Return (x, y) of the center of cell containing provided text 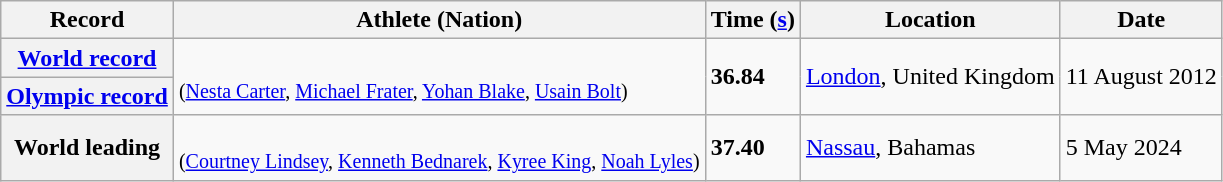
World leading (88, 148)
World record (88, 58)
(Courtney Lindsey, Kenneth Bednarek, Kyree King, Noah Lyles) (439, 148)
Date (1141, 20)
Olympic record (88, 96)
11 August 2012 (1141, 77)
Record (88, 20)
36.84 (752, 77)
Time (s) (752, 20)
Nassau, Bahamas (930, 148)
London, United Kingdom (930, 77)
Athlete (Nation) (439, 20)
5 May 2024 (1141, 148)
(Nesta Carter, Michael Frater, Yohan Blake, Usain Bolt) (439, 77)
Location (930, 20)
37.40 (752, 148)
